Identify which cell holds the provided text, then report its [x, y] central coordinate. 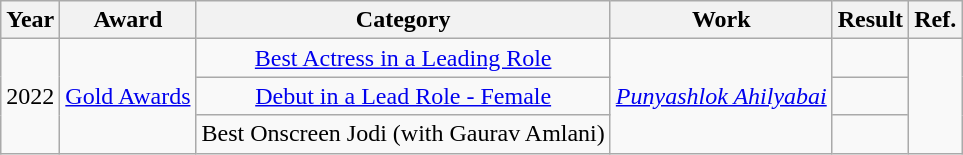
2022 [30, 96]
Ref. [936, 20]
Best Onscreen Jodi (with Gaurav Amlani) [403, 134]
Category [403, 20]
Best Actress in a Leading Role [403, 58]
Year [30, 20]
Punyashlok Ahilyabai [721, 96]
Debut in a Lead Role - Female [403, 96]
Work [721, 20]
Gold Awards [128, 96]
Result [870, 20]
Award [128, 20]
